Detect which cell encompasses the target text, then output its [x, y] center coordinate. 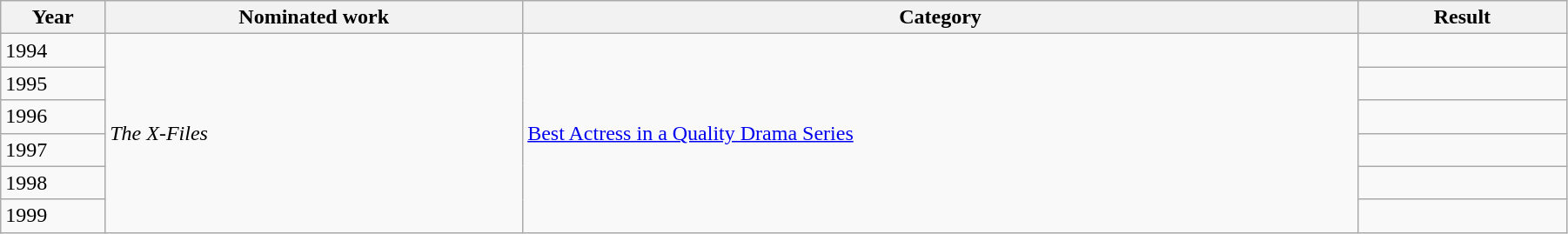
Nominated work [314, 17]
Year [53, 17]
Result [1462, 17]
1999 [53, 216]
1998 [53, 183]
1994 [53, 50]
The X-Files [314, 133]
1996 [53, 117]
Best Actress in a Quality Drama Series [941, 133]
Category [941, 17]
1997 [53, 150]
1995 [53, 84]
